Pinpoint the cell where the given text exists, returning its (x, y) midpoint coordinate. 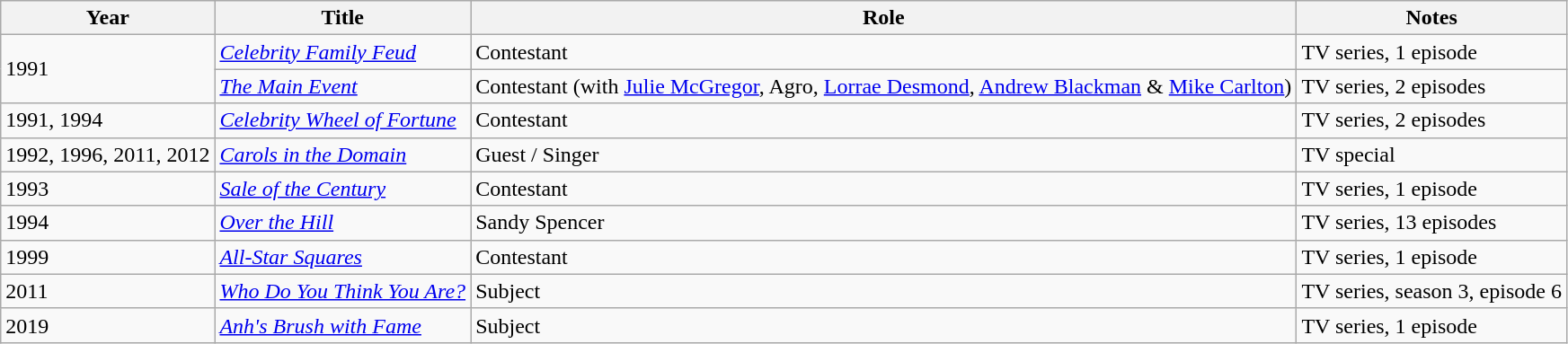
TV series, 13 episodes (1432, 223)
Role (884, 18)
Over the Hill (343, 223)
1999 (108, 257)
Year (108, 18)
TV series, season 3, episode 6 (1432, 291)
Notes (1432, 18)
1994 (108, 223)
2019 (108, 325)
1991 (108, 69)
TV special (1432, 154)
All-Star Squares (343, 257)
Sale of the Century (343, 189)
Anh's Brush with Fame (343, 325)
1991, 1994 (108, 120)
Carols in the Domain (343, 154)
Celebrity Wheel of Fortune (343, 120)
Guest / Singer (884, 154)
Title (343, 18)
Contestant (with Julie McGregor, Agro, Lorrae Desmond, Andrew Blackman & Mike Carlton) (884, 86)
Who Do You Think You Are? (343, 291)
2011 (108, 291)
Sandy Spencer (884, 223)
1992, 1996, 2011, 2012 (108, 154)
The Main Event (343, 86)
1993 (108, 189)
Celebrity Family Feud (343, 52)
